From the cell containing the given text, extract its center point as [X, Y] coordinate. 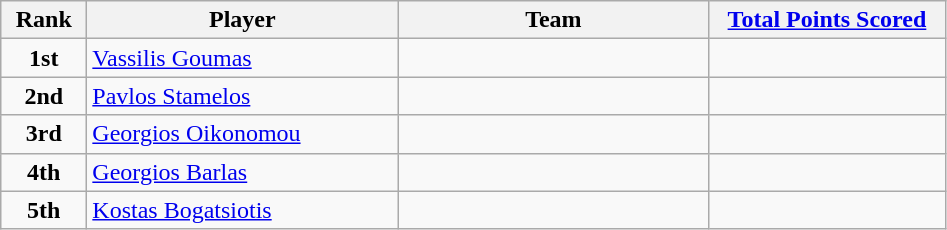
Rank [44, 20]
4th [44, 172]
5th [44, 210]
Georgios Oikonomou [242, 134]
Kostas Bogatsiotis [242, 210]
Total Points Scored [827, 20]
Player [242, 20]
Pavlos Stamelos [242, 96]
Georgios Barlas [242, 172]
Team [554, 20]
2nd [44, 96]
1st [44, 58]
Vassilis Goumas [242, 58]
3rd [44, 134]
